Identify which cell holds the provided text, then report its (x, y) central coordinate. 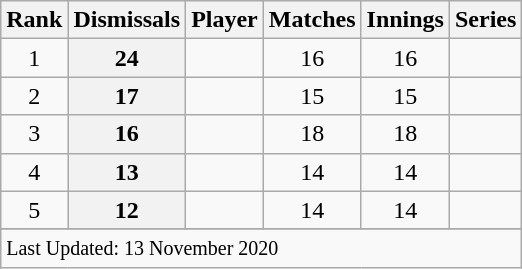
Rank (34, 20)
5 (34, 210)
Series (485, 20)
Innings (405, 20)
Matches (312, 20)
4 (34, 172)
2 (34, 96)
17 (127, 96)
24 (127, 58)
Last Updated: 13 November 2020 (262, 248)
12 (127, 210)
Dismissals (127, 20)
1 (34, 58)
13 (127, 172)
Player (225, 20)
3 (34, 134)
